For the text-containing cell, return its midpoint in (X, Y) coordinate format. 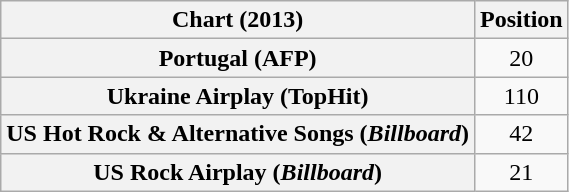
US Rock Airplay (Billboard) (238, 172)
US Hot Rock & Alternative Songs (Billboard) (238, 134)
Ukraine Airplay (TopHit) (238, 96)
Chart (2013) (238, 20)
Position (521, 20)
21 (521, 172)
Portugal (AFP) (238, 58)
20 (521, 58)
42 (521, 134)
110 (521, 96)
